Detect which cell encompasses the target text, then output its (x, y) center coordinate. 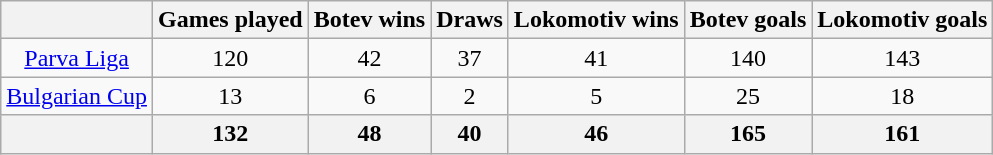
132 (230, 134)
48 (369, 134)
Bulgarian Cup (77, 96)
25 (748, 96)
18 (902, 96)
2 (470, 96)
Draws (470, 20)
143 (902, 58)
Parva Liga (77, 58)
120 (230, 58)
6 (369, 96)
37 (470, 58)
41 (596, 58)
140 (748, 58)
13 (230, 96)
Botev goals (748, 20)
Lokomotiv wins (596, 20)
40 (470, 134)
Lokomotiv goals (902, 20)
165 (748, 134)
42 (369, 58)
5 (596, 96)
161 (902, 134)
46 (596, 134)
Games played (230, 20)
Botev wins (369, 20)
